Locate the cell with the specified text and output its (X, Y) center coordinate. 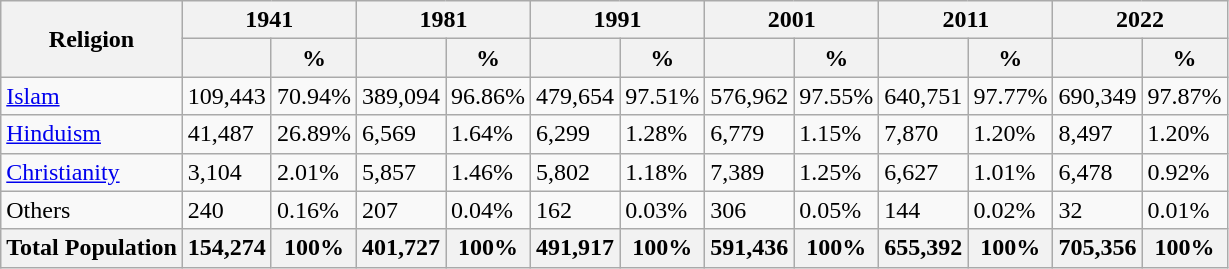
97.55% (836, 96)
2001 (792, 20)
1.64% (488, 134)
Islam (92, 96)
0.02% (1010, 210)
8,497 (1098, 134)
162 (576, 210)
2.01% (314, 172)
0.92% (1184, 172)
240 (226, 210)
207 (400, 210)
97.51% (662, 96)
0.04% (488, 210)
1.01% (1010, 172)
7,870 (924, 134)
3,104 (226, 172)
Christianity (92, 172)
41,487 (226, 134)
6,627 (924, 172)
96.86% (488, 96)
6,299 (576, 134)
479,654 (576, 96)
1981 (443, 20)
154,274 (226, 248)
1941 (269, 20)
1991 (618, 20)
640,751 (924, 96)
1.28% (662, 134)
2011 (966, 20)
705,356 (1098, 248)
591,436 (750, 248)
1.25% (836, 172)
109,443 (226, 96)
389,094 (400, 96)
26.89% (314, 134)
576,962 (750, 96)
Others (92, 210)
0.05% (836, 210)
6,569 (400, 134)
1.15% (836, 134)
1.46% (488, 172)
97.87% (1184, 96)
1.18% (662, 172)
0.16% (314, 210)
32 (1098, 210)
6,779 (750, 134)
2022 (1140, 20)
491,917 (576, 248)
144 (924, 210)
0.03% (662, 210)
Religion (92, 39)
5,802 (576, 172)
306 (750, 210)
655,392 (924, 248)
Hinduism (92, 134)
401,727 (400, 248)
7,389 (750, 172)
6,478 (1098, 172)
70.94% (314, 96)
97.77% (1010, 96)
0.01% (1184, 210)
5,857 (400, 172)
Total Population (92, 248)
690,349 (1098, 96)
